Extract the (X, Y) coordinate from the center of the cell holding the provided text.  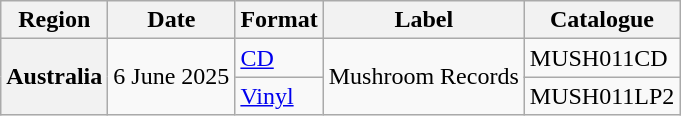
Vinyl (279, 96)
MUSH011CD (602, 58)
Australia (54, 77)
Region (54, 20)
Mushroom Records (424, 77)
MUSH011LP2 (602, 96)
Catalogue (602, 20)
Format (279, 20)
Label (424, 20)
Date (172, 20)
CD (279, 58)
6 June 2025 (172, 77)
